Pinpoint the cell where the given text exists, returning its (x, y) midpoint coordinate. 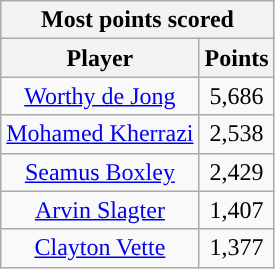
Points (236, 58)
Clayton Vette (100, 248)
Mohamed Kherrazi (100, 134)
Worthy de Jong (100, 96)
2,429 (236, 172)
1,377 (236, 248)
Most points scored (138, 20)
1,407 (236, 210)
Player (100, 58)
Arvin Slagter (100, 210)
5,686 (236, 96)
Seamus Boxley (100, 172)
2,538 (236, 134)
